Output the [X, Y] coordinate of the center of the cell containing the given text.  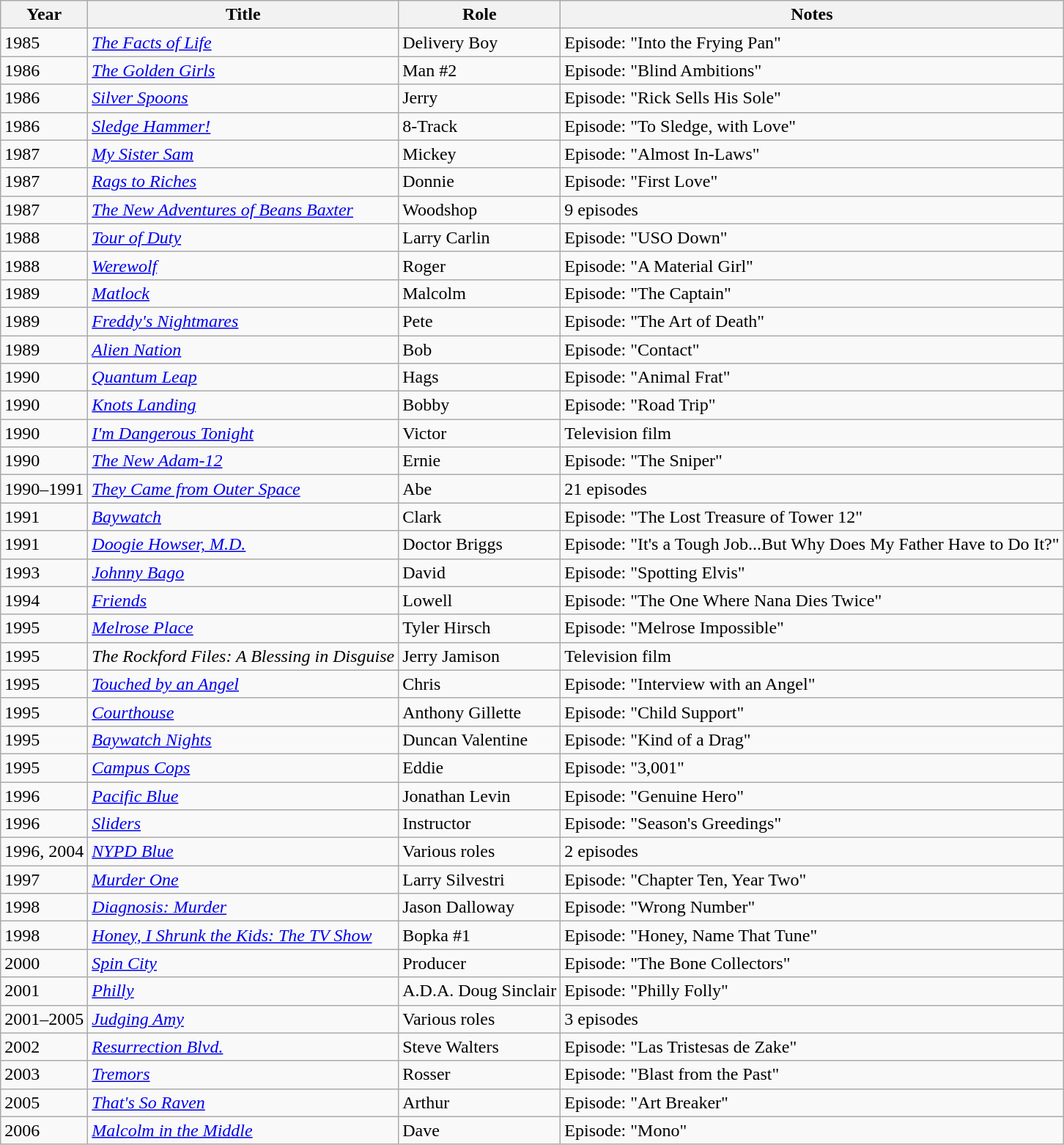
Roger [479, 265]
Title [243, 15]
2001 [44, 991]
Clark [479, 517]
The Golden Girls [243, 70]
2003 [44, 1075]
Murder One [243, 880]
1996, 2004 [44, 852]
Episode: "Road Trip" [812, 405]
Episode: "Into the Frying Pan" [812, 43]
Bopka #1 [479, 935]
Episode: "The Bone Collectors" [812, 963]
Episode: "Las Tristesas de Zake" [812, 1047]
Episode: "Wrong Number" [812, 907]
1985 [44, 43]
Delivery Boy [479, 43]
Notes [812, 15]
Episode: "Rick Sells His Sole" [812, 98]
Episode: "Honey, Name That Tune" [812, 935]
Sledge Hammer! [243, 126]
9 episodes [812, 210]
Baywatch Nights [243, 740]
Knots Landing [243, 405]
Instructor [479, 824]
Abe [479, 489]
Episode: "3,001" [812, 767]
3 episodes [812, 1019]
Touched by an Angel [243, 684]
Episode: "Contact" [812, 350]
Diagnosis: Murder [243, 907]
Philly [243, 991]
They Came from Outer Space [243, 489]
1997 [44, 880]
Episode: "Almost In-Laws" [812, 154]
Melrose Place [243, 628]
Resurrection Blvd. [243, 1047]
Jason Dalloway [479, 907]
My Sister Sam [243, 154]
1990–1991 [44, 489]
The Facts of Life [243, 43]
Episode: "The Art of Death" [812, 321]
Tyler Hirsch [479, 628]
Rosser [479, 1075]
Pacific Blue [243, 795]
Alien Nation [243, 350]
Episode: "Child Support" [812, 712]
Spin City [243, 963]
Jonathan Levin [479, 795]
Doctor Briggs [479, 545]
Larry Carlin [479, 238]
Arthur [479, 1102]
Rags to Riches [243, 182]
I'm Dangerous Tonight [243, 433]
The New Adam-12 [243, 461]
Episode: "Season's Greedings" [812, 824]
Episode: "Animal Frat" [812, 378]
Donnie [479, 182]
David [479, 572]
Producer [479, 963]
Anthony Gillette [479, 712]
Victor [479, 433]
That's So Raven [243, 1102]
Dave [479, 1130]
Role [479, 15]
Jerry Jamison [479, 656]
Campus Cops [243, 767]
Duncan Valentine [479, 740]
Malcolm [479, 293]
Episode: "The Captain" [812, 293]
8-Track [479, 126]
Hags [479, 378]
Silver Spoons [243, 98]
Sliders [243, 824]
Larry Silvestri [479, 880]
1993 [44, 572]
NYPD Blue [243, 852]
Episode: "USO Down" [812, 238]
Mickey [479, 154]
Episode: "Mono" [812, 1130]
Lowell [479, 600]
Episode: "Kind of a Drag" [812, 740]
Episode: "Melrose Impossible" [812, 628]
Episode: "Blind Ambitions" [812, 70]
Jerry [479, 98]
Episode: "To Sledge, with Love" [812, 126]
Episode: "It's a Tough Job...But Why Does My Father Have to Do It?" [812, 545]
Quantum Leap [243, 378]
Eddie [479, 767]
A.D.A. Doug Sinclair [479, 991]
Malcolm in the Middle [243, 1130]
2006 [44, 1130]
Episode: "Art Breaker" [812, 1102]
Year [44, 15]
Freddy's Nightmares [243, 321]
1994 [44, 600]
21 episodes [812, 489]
Ernie [479, 461]
Tremors [243, 1075]
Courthouse [243, 712]
Matlock [243, 293]
Episode: "The One Where Nana Dies Twice" [812, 600]
2000 [44, 963]
2002 [44, 1047]
Steve Walters [479, 1047]
Episode: "The Lost Treasure of Tower 12" [812, 517]
Episode: "Philly Folly" [812, 991]
2 episodes [812, 852]
Tour of Duty [243, 238]
Baywatch [243, 517]
2005 [44, 1102]
Bob [479, 350]
Friends [243, 600]
Doogie Howser, M.D. [243, 545]
The Rockford Files: A Blessing in Disguise [243, 656]
Episode: "First Love" [812, 182]
Episode: "A Material Girl" [812, 265]
Werewolf [243, 265]
Episode: "Genuine Hero" [812, 795]
Man #2 [479, 70]
Episode: "The Sniper" [812, 461]
The New Adventures of Beans Baxter [243, 210]
Honey, I Shrunk the Kids: The TV Show [243, 935]
2001–2005 [44, 1019]
Woodshop [479, 210]
Johnny Bago [243, 572]
Episode: "Interview with an Angel" [812, 684]
Episode: "Blast from the Past" [812, 1075]
Episode: "Chapter Ten, Year Two" [812, 880]
Judging Amy [243, 1019]
Chris [479, 684]
Pete [479, 321]
Episode: "Spotting Elvis" [812, 572]
Bobby [479, 405]
